Provide the [x, y] coordinate of the cell's center where the given text is located.  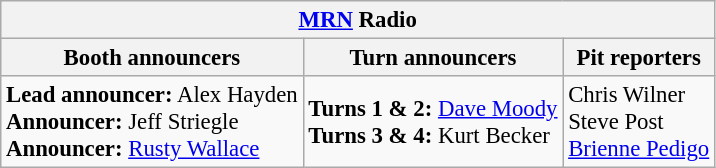
Chris WilnerSteve PostBrienne Pedigo [639, 122]
Turn announcers [433, 58]
Lead announcer: Alex HaydenAnnouncer: Jeff StriegleAnnouncer: Rusty Wallace [152, 122]
Turns 1 & 2: Dave MoodyTurns 3 & 4: Kurt Becker [433, 122]
Booth announcers [152, 58]
MRN Radio [358, 20]
Pit reporters [639, 58]
